Determine the [X, Y] coordinate at the center of the cell enclosing the given text.  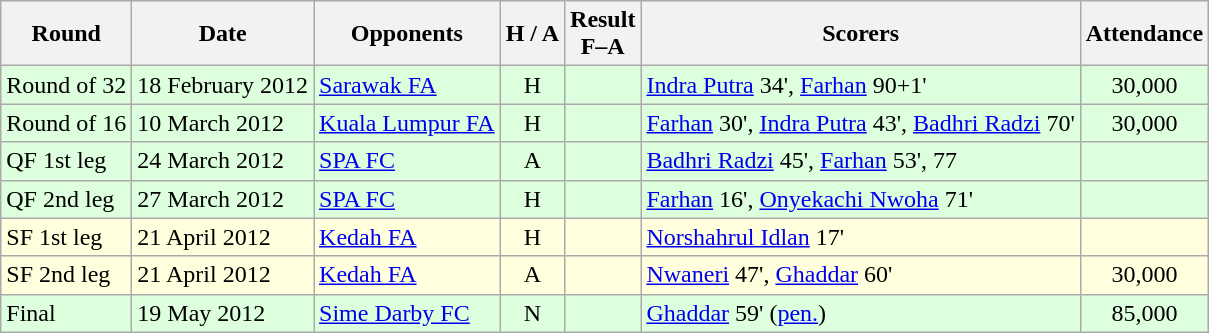
Round of 32 [66, 85]
Round of 16 [66, 123]
Sarawak FA [408, 85]
N [532, 313]
Ghaddar 59' (pen.) [860, 313]
SF 2nd leg [66, 275]
Farhan 30', Indra Putra 43', Badhri Radzi 70' [860, 123]
Sime Darby FC [408, 313]
10 March 2012 [223, 123]
Attendance [1144, 34]
Round [66, 34]
Norshahrul Idlan 17' [860, 237]
Final [66, 313]
Indra Putra 34', Farhan 90+1' [860, 85]
Nwaneri 47', Ghaddar 60' [860, 275]
H / A [532, 34]
Opponents [408, 34]
Farhan 16', Onyekachi Nwoha 71' [860, 199]
QF 1st leg [66, 161]
SF 1st leg [66, 237]
Kuala Lumpur FA [408, 123]
QF 2nd leg [66, 199]
19 May 2012 [223, 313]
27 March 2012 [223, 199]
Scorers [860, 34]
24 March 2012 [223, 161]
Date [223, 34]
85,000 [1144, 313]
ResultF–A [603, 34]
18 February 2012 [223, 85]
Badhri Radzi 45', Farhan 53', 77 [860, 161]
